Find where the given text appears and provide that cell's center as [x, y] coordinate. 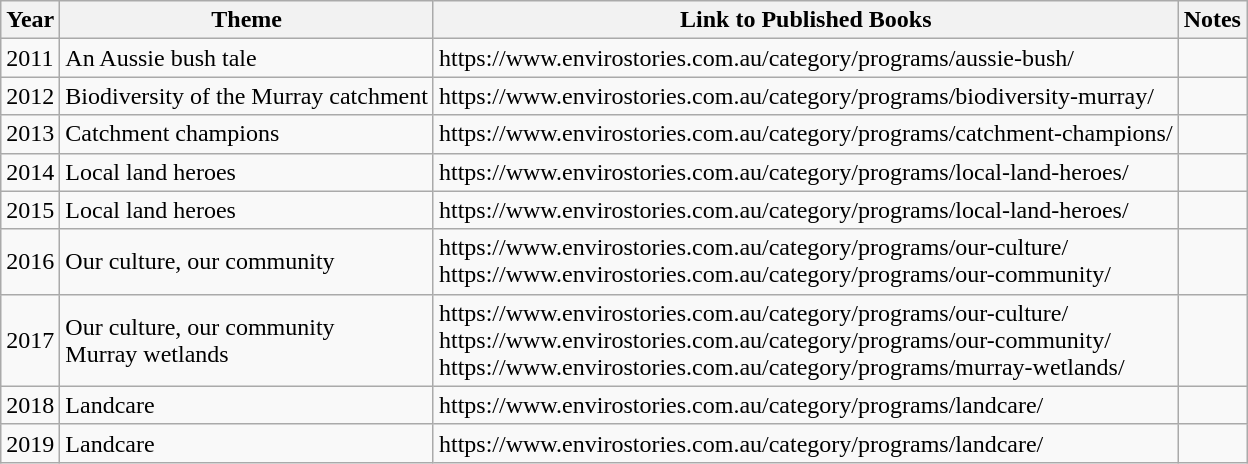
https://www.envirostories.com.au/category/programs/our-culture/https://www.envirostories.com.au/category/programs/our-community/ [806, 262]
2011 [30, 58]
https://www.envirostories.com.au/category/programs/biodiversity-murray/ [806, 96]
2017 [30, 340]
An Aussie bush tale [247, 58]
https://www.envirostories.com.au/category/programs/aussie-bush/ [806, 58]
https://www.envirostories.com.au/category/programs/catchment-champions/ [806, 134]
2013 [30, 134]
2016 [30, 262]
Catchment champions [247, 134]
2015 [30, 210]
2012 [30, 96]
Year [30, 20]
Notes [1212, 20]
2014 [30, 172]
2018 [30, 405]
Our culture, our community [247, 262]
Our culture, our communityMurray wetlands [247, 340]
Biodiversity of the Murray catchment [247, 96]
Theme [247, 20]
2019 [30, 443]
Link to Published Books [806, 20]
